Scan for the cell matching the given text and deliver its (x, y) coordinate at center. 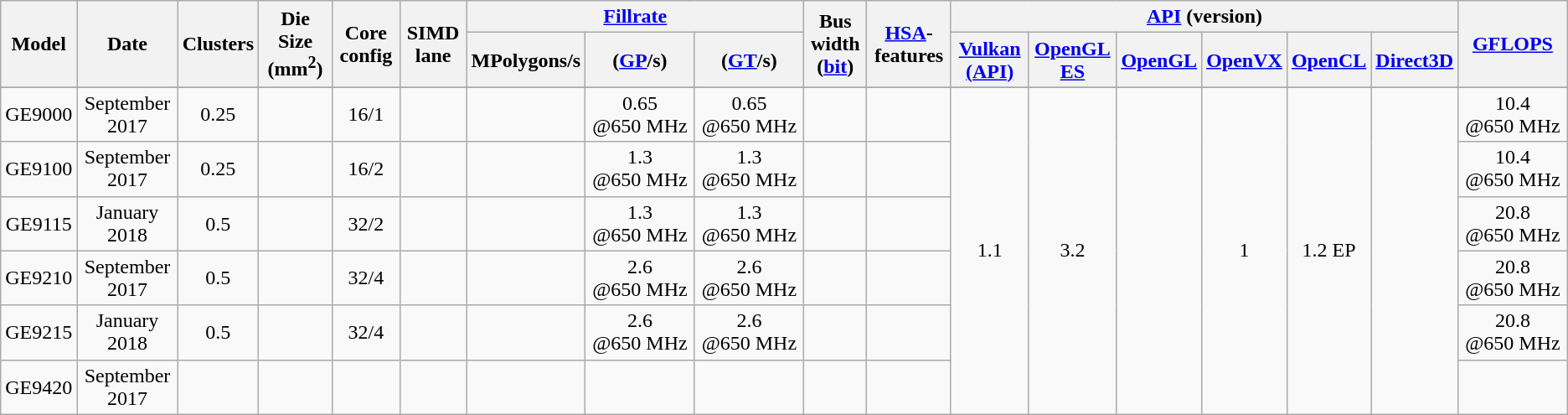
Bus width(bit) (836, 44)
GE9115 (39, 223)
(GP/s) (640, 60)
OpenCL (1328, 60)
Core config (367, 44)
GE9420 (39, 387)
GE9000 (39, 114)
MPolygons/s (526, 60)
Clusters (218, 44)
Date (127, 44)
Die Size (mm2) (296, 44)
GE9100 (39, 169)
Vulkan (API) (990, 60)
API (version) (1204, 17)
Direct3D (1415, 60)
16/2 (367, 169)
HSA-features (909, 44)
GE9210 (39, 278)
1.2 EP (1328, 251)
Fillrate (635, 17)
GE9215 (39, 332)
16/1 (367, 114)
32/2 (367, 223)
OpenGL (1159, 60)
1 (1245, 251)
3.2 (1072, 251)
GFLOPS (1513, 44)
1.1 (990, 251)
OpenGL ES (1072, 60)
SIMD lane (433, 44)
(GT/s) (749, 60)
OpenVX (1245, 60)
Model (39, 44)
